Output the [X, Y] coordinate of the center of the cell containing the given text.  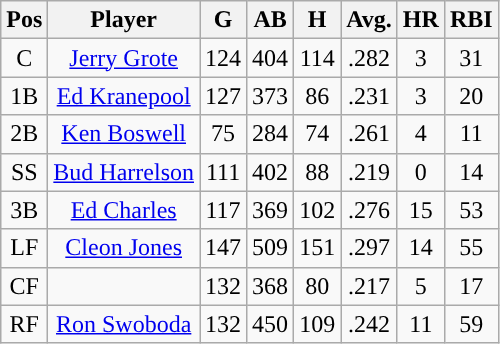
127 [224, 96]
59 [471, 324]
74 [318, 134]
Ed Charles [124, 210]
147 [224, 248]
RF [24, 324]
Pos [24, 20]
368 [270, 286]
H [318, 20]
C [24, 58]
CF [24, 286]
3B [24, 210]
284 [270, 134]
5 [420, 286]
151 [318, 248]
G [224, 20]
2B [24, 134]
15 [420, 210]
LF [24, 248]
0 [420, 172]
Jerry Grote [124, 58]
Bud Harrelson [124, 172]
HR [420, 20]
.217 [370, 286]
109 [318, 324]
.219 [370, 172]
117 [224, 210]
55 [471, 248]
75 [224, 134]
20 [471, 96]
.261 [370, 134]
404 [270, 58]
17 [471, 286]
373 [270, 96]
Avg. [370, 20]
Player [124, 20]
111 [224, 172]
509 [270, 248]
102 [318, 210]
53 [471, 210]
88 [318, 172]
.231 [370, 96]
.276 [370, 210]
.297 [370, 248]
.242 [370, 324]
SS [24, 172]
31 [471, 58]
450 [270, 324]
124 [224, 58]
80 [318, 286]
369 [270, 210]
86 [318, 96]
.282 [370, 58]
114 [318, 58]
4 [420, 134]
Ed Kranepool [124, 96]
Ron Swoboda [124, 324]
1B [24, 96]
RBI [471, 20]
Ken Boswell [124, 134]
402 [270, 172]
Cleon Jones [124, 248]
AB [270, 20]
